Locate the cell with the specified text and output its [X, Y] center coordinate. 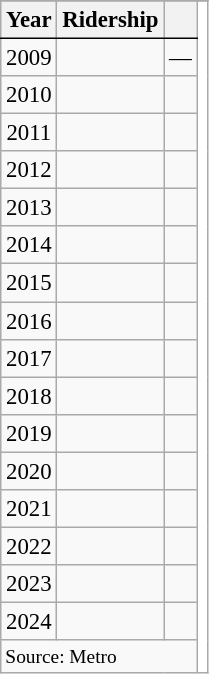
2019 [29, 433]
— [180, 58]
2014 [29, 245]
2021 [29, 509]
2024 [29, 621]
2009 [29, 58]
Year [29, 20]
2013 [29, 208]
2011 [29, 133]
2015 [29, 283]
2018 [29, 396]
Ridership [110, 20]
2017 [29, 358]
Source: Metro [99, 656]
2016 [29, 321]
2010 [29, 95]
2023 [29, 584]
2012 [29, 170]
2020 [29, 471]
2022 [29, 546]
